Return the [x, y] coordinate for the center point of the cell that contains the specified text.  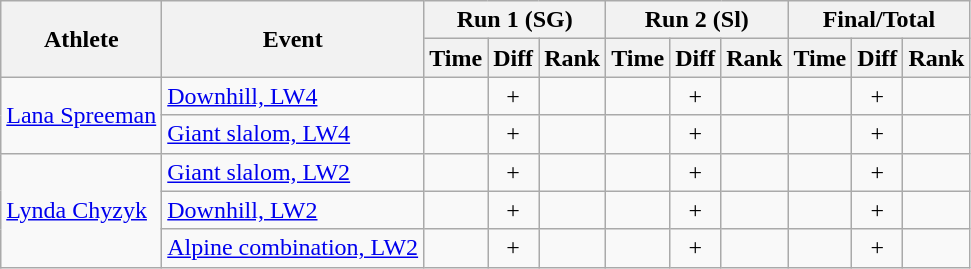
Run 1 (SG) [515, 20]
Run 2 (Sl) [697, 20]
Final/Total [879, 20]
Athlete [82, 39]
Downhill, LW4 [293, 96]
Giant slalom, LW2 [293, 172]
Lana Spreeman [82, 115]
Lynda Chyzyk [82, 210]
Event [293, 39]
Giant slalom, LW4 [293, 134]
Downhill, LW2 [293, 210]
Alpine combination, LW2 [293, 248]
